Search for the cell housing the specified text and yield its (x, y) center coordinate. 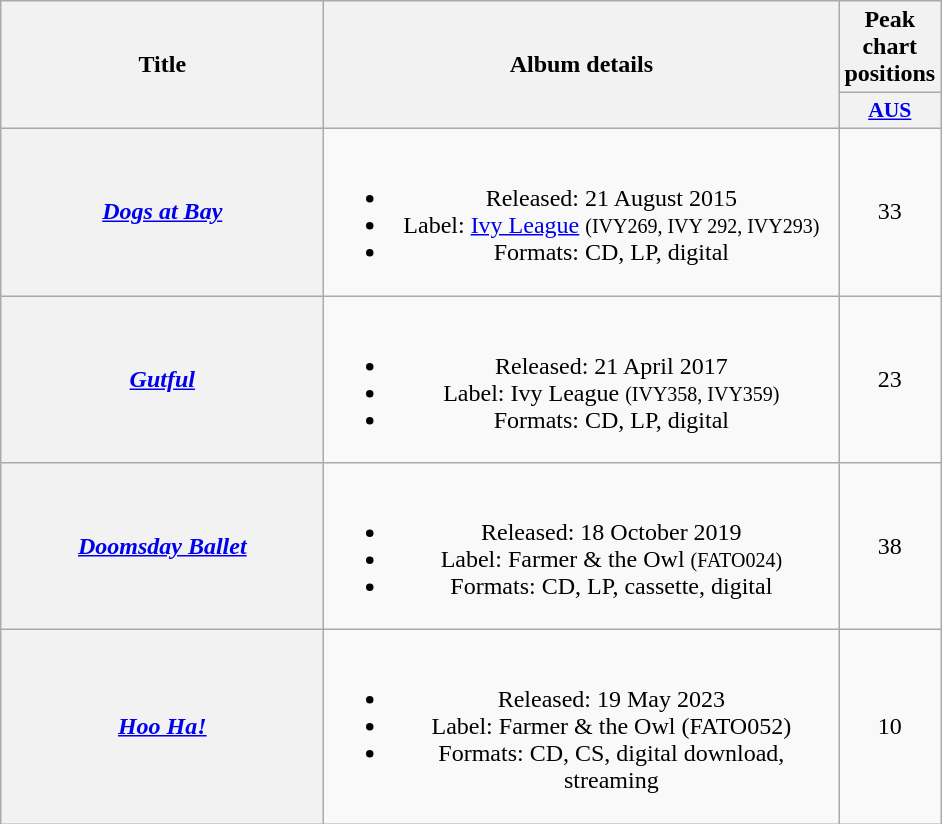
38 (890, 546)
Title (162, 65)
Gutful (162, 380)
Released: 21 August 2015Label: Ivy League (IVY269, IVY 292, IVY293)Formats: CD, LP, digital (582, 212)
Released: 18 October 2019Label: Farmer & the Owl (FATO024)Formats: CD, LP, cassette, digital (582, 546)
Album details (582, 65)
Dogs at Bay (162, 212)
Released: 19 May 2023Label: Farmer & the Owl (FATO052)Formats: CD, CS, digital download, streaming (582, 727)
23 (890, 380)
Doomsday Ballet (162, 546)
AUS (890, 111)
33 (890, 212)
Released: 21 April 2017Label: Ivy League (IVY358, IVY359)Formats: CD, LP, digital (582, 380)
Hoo Ha! (162, 727)
Peak chart positions (890, 47)
10 (890, 727)
